Search for the cell housing the specified text and yield its [X, Y] center coordinate. 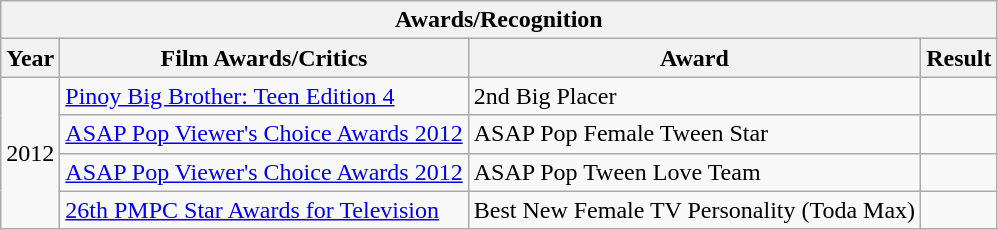
ASAP Pop Tween Love Team [694, 172]
26th PMPC Star Awards for Television [264, 210]
Best New Female TV Personality (Toda Max) [694, 210]
Year [30, 58]
Film Awards/Critics [264, 58]
Award [694, 58]
2nd Big Placer [694, 96]
Awards/Recognition [499, 20]
ASAP Pop Female Tween Star [694, 134]
Result [959, 58]
Pinoy Big Brother: Teen Edition 4 [264, 96]
2012 [30, 153]
